Extract the (x, y) coordinate from the center of the cell holding the provided text.  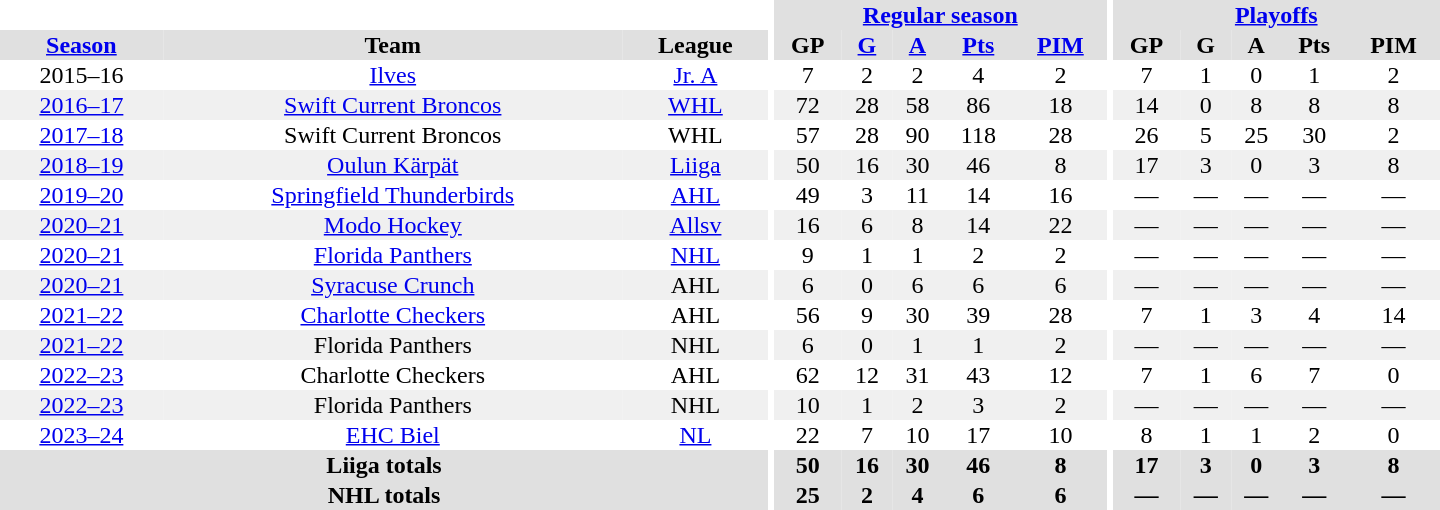
2015–16 (82, 75)
Team (393, 45)
49 (808, 195)
League (696, 45)
NL (696, 435)
18 (1060, 105)
Modo Hockey (393, 225)
56 (808, 315)
39 (978, 315)
Regular season (940, 15)
2018–19 (82, 165)
72 (808, 105)
31 (918, 375)
Ilves (393, 75)
Liiga totals (384, 465)
90 (918, 135)
86 (978, 105)
Syracuse Crunch (393, 285)
Jr. A (696, 75)
118 (978, 135)
2016–17 (82, 105)
2023–24 (82, 435)
58 (918, 105)
Playoffs (1276, 15)
Season (82, 45)
EHC Biel (393, 435)
Oulun Kärpät (393, 165)
Allsv (696, 225)
NHL totals (384, 495)
57 (808, 135)
2019–20 (82, 195)
5 (1206, 135)
26 (1146, 135)
62 (808, 375)
Liiga (696, 165)
43 (978, 375)
11 (918, 195)
Springfield Thunderbirds (393, 195)
2017–18 (82, 135)
